Locate the cell with the specified text and output its [x, y] center coordinate. 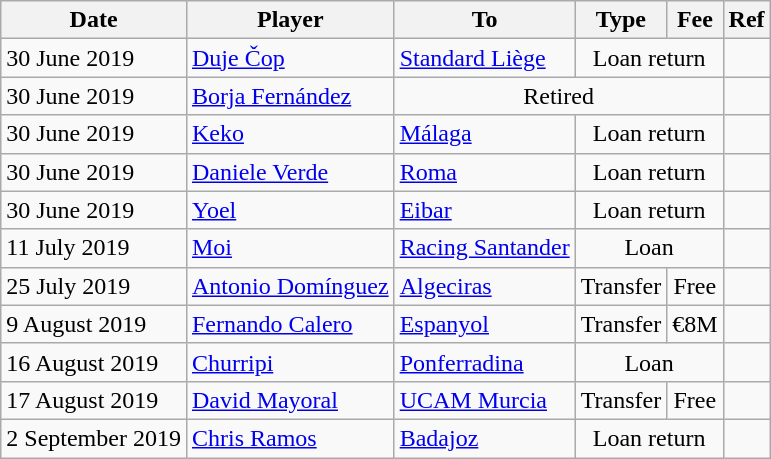
Racing Santander [484, 248]
17 August 2019 [94, 400]
Date [94, 20]
Daniele Verde [290, 172]
UCAM Murcia [484, 400]
€8M [695, 324]
David Mayoral [290, 400]
9 August 2019 [94, 324]
Chris Ramos [290, 438]
Fernando Calero [290, 324]
Moi [290, 248]
To [484, 20]
16 August 2019 [94, 362]
Eibar [484, 210]
25 July 2019 [94, 286]
Fee [695, 20]
Player [290, 20]
Antonio Domínguez [290, 286]
Type [621, 20]
Roma [484, 172]
11 July 2019 [94, 248]
Badajoz [484, 438]
Standard Liège [484, 58]
Espanyol [484, 324]
Ponferradina [484, 362]
Málaga [484, 134]
Retired [558, 96]
2 September 2019 [94, 438]
Keko [290, 134]
Borja Fernández [290, 96]
Yoel [290, 210]
Churripi [290, 362]
Algeciras [484, 286]
Ref [746, 20]
Duje Čop [290, 58]
